Return the (x, y) coordinate for the center point of the cell that contains the specified text.  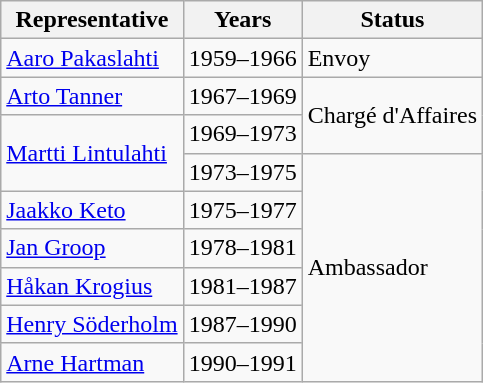
1990–1991 (242, 362)
1975–1977 (242, 210)
Envoy (392, 58)
Aaro Pakaslahti (92, 58)
1973–1975 (242, 172)
Jaakko Keto (92, 210)
Chargé d'Affaires (392, 115)
Henry Söderholm (92, 324)
Representative (92, 20)
1959–1966 (242, 58)
1969–1973 (242, 134)
Status (392, 20)
1981–1987 (242, 286)
Håkan Krogius (92, 286)
1987–1990 (242, 324)
Years (242, 20)
Martti Lintulahti (92, 153)
Jan Groop (92, 248)
Arto Tanner (92, 96)
1978–1981 (242, 248)
Arne Hartman (92, 362)
Ambassador (392, 267)
1967–1969 (242, 96)
